Output the (X, Y) coordinate of the center of the cell containing the given text.  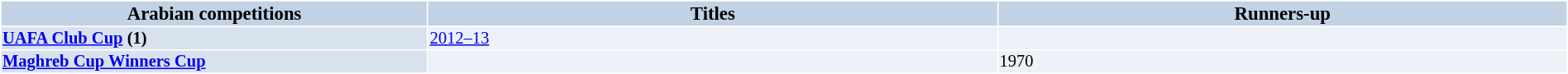
Arabian competitions (215, 14)
1970 (1282, 62)
Maghreb Cup Winners Cup (215, 62)
Titles (713, 14)
2012–13 (713, 38)
Runners-up (1282, 14)
UAFA Club Cup (1) (215, 38)
